Output the (x, y) coordinate of the center of the cell containing the given text.  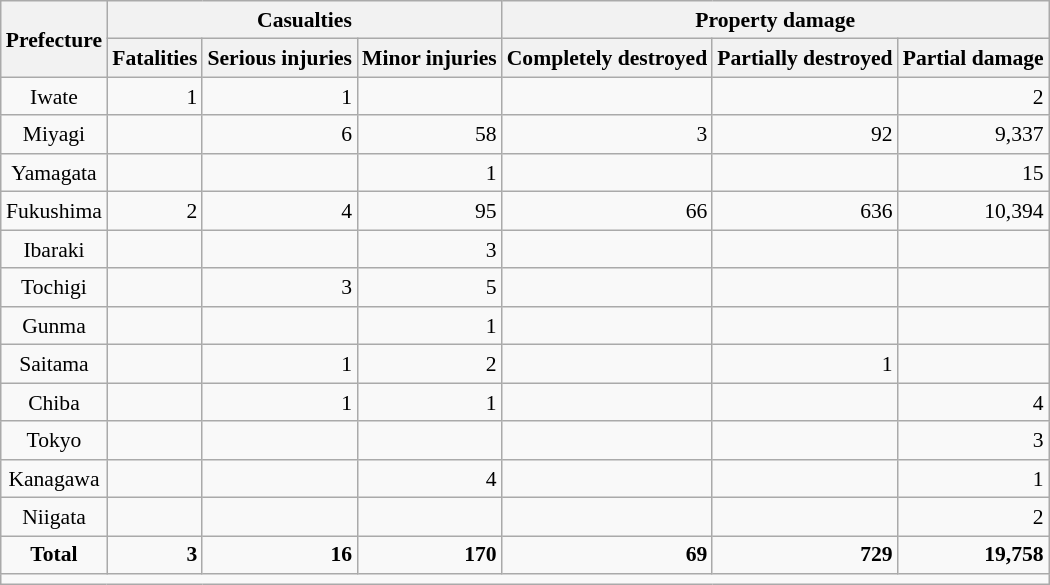
Tochigi (54, 288)
Partial damage (974, 58)
69 (608, 555)
Casualties (304, 20)
Chiba (54, 402)
9,337 (974, 135)
Minor injuries (430, 58)
10,394 (974, 211)
Fukushima (54, 211)
95 (430, 211)
Partially destroyed (804, 58)
92 (804, 135)
729 (804, 555)
15 (974, 173)
6 (280, 135)
Total (54, 555)
5 (430, 288)
Tokyo (54, 440)
Ibaraki (54, 249)
66 (608, 211)
Yamagata (54, 173)
170 (430, 555)
58 (430, 135)
Miyagi (54, 135)
Saitama (54, 364)
Serious injuries (280, 58)
636 (804, 211)
19,758 (974, 555)
16 (280, 555)
Iwate (54, 97)
Property damage (776, 20)
Niigata (54, 517)
Prefecture (54, 39)
Completely destroyed (608, 58)
Fatalities (154, 58)
Kanagawa (54, 479)
Gunma (54, 326)
